Determine the [x, y] coordinate at the center of the cell enclosing the given text.  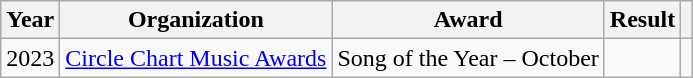
Award [468, 20]
Song of the Year – October [468, 58]
Result [642, 20]
2023 [30, 58]
Organization [196, 20]
Circle Chart Music Awards [196, 58]
Year [30, 20]
